Find where the given text appears and provide that cell's center as (x, y) coordinate. 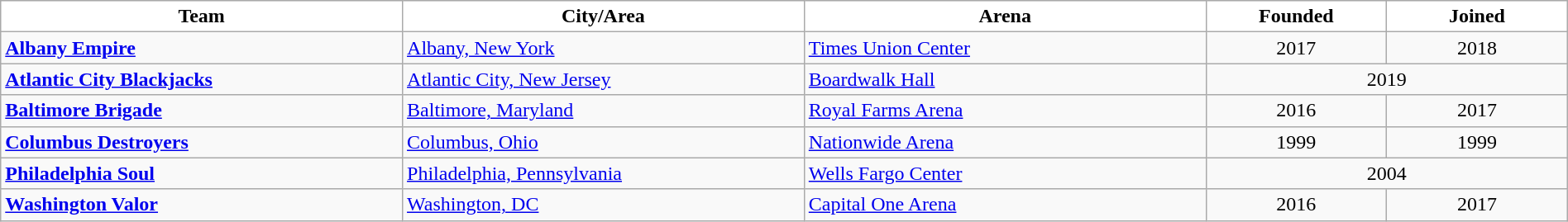
Times Union Center (1005, 48)
Founded (1297, 17)
Atlantic City Blackjacks (202, 79)
2018 (1477, 48)
Columbus, Ohio (604, 142)
City/Area (604, 17)
Arena (1005, 17)
Baltimore, Maryland (604, 111)
Washington, DC (604, 205)
Wells Fargo Center (1005, 173)
Royal Farms Arena (1005, 111)
Columbus Destroyers (202, 142)
Philadelphia, Pennsylvania (604, 173)
Albany, New York (604, 48)
2004 (1386, 173)
Baltimore Brigade (202, 111)
Capital One Arena (1005, 205)
Boardwalk Hall (1005, 79)
Nationwide Arena (1005, 142)
Philadelphia Soul (202, 173)
Joined (1477, 17)
Atlantic City, New Jersey (604, 79)
2019 (1386, 79)
Albany Empire (202, 48)
Team (202, 17)
Washington Valor (202, 205)
